Pinpoint the cell where the given text exists, returning its (x, y) midpoint coordinate. 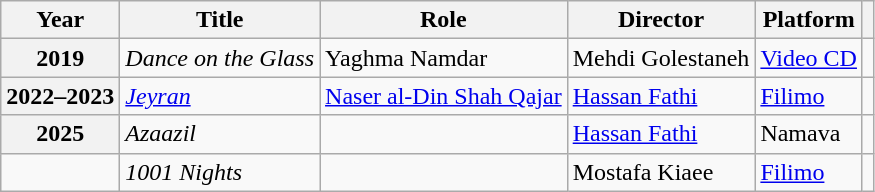
Dance on the Glass (220, 58)
Year (60, 20)
Naser al-Din Shah Qajar (444, 96)
Azaazil (220, 134)
Director (661, 20)
2019 (60, 58)
Namava (809, 134)
Video CD (809, 58)
Jeyran (220, 96)
Mostafa Kiaee (661, 172)
Role (444, 20)
1001 Nights (220, 172)
Yaghma Namdar (444, 58)
2022–2023 (60, 96)
2025 (60, 134)
Platform (809, 20)
Mehdi Golestaneh (661, 58)
Title (220, 20)
